For the text-containing cell, return its midpoint in (X, Y) coordinate format. 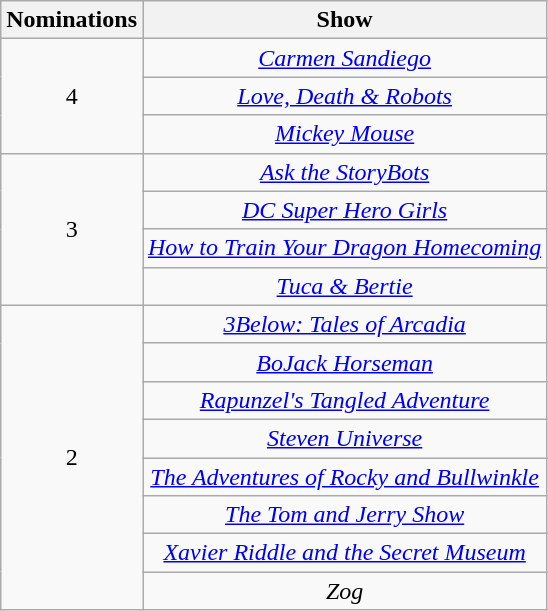
Steven Universe (344, 438)
DC Super Hero Girls (344, 210)
Rapunzel's Tangled Adventure (344, 400)
The Adventures of Rocky and Bullwinkle (344, 477)
Tuca & Bertie (344, 286)
Show (344, 20)
Nominations (72, 20)
Carmen Sandiego (344, 58)
3Below: Tales of Arcadia (344, 324)
BoJack Horseman (344, 362)
Love, Death & Robots (344, 96)
How to Train Your Dragon Homecoming (344, 248)
Ask the StoryBots (344, 172)
Mickey Mouse (344, 134)
The Tom and Jerry Show (344, 515)
4 (72, 96)
Zog (344, 591)
3 (72, 229)
2 (72, 457)
Xavier Riddle and the Secret Museum (344, 553)
